Search for the cell housing the specified text and yield its (X, Y) center coordinate. 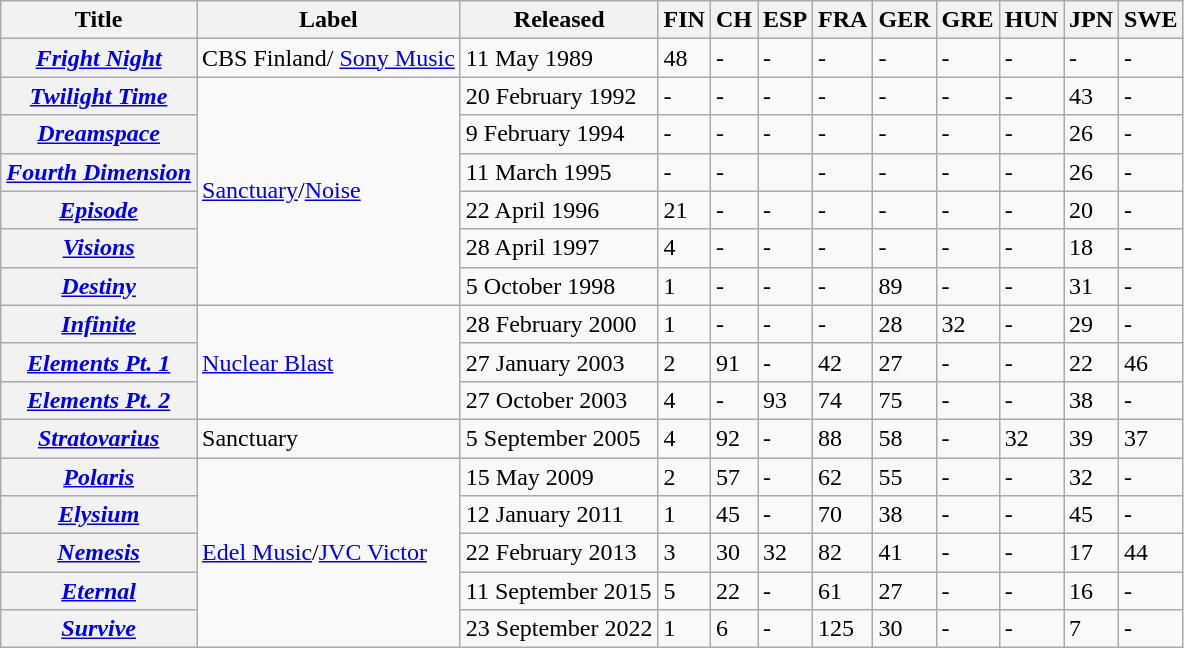
12 January 2011 (559, 515)
16 (1092, 591)
92 (734, 438)
SWE (1151, 20)
15 May 2009 (559, 477)
21 (684, 210)
55 (904, 477)
11 March 1995 (559, 172)
88 (843, 438)
Survive (99, 629)
37 (1151, 438)
17 (1092, 553)
41 (904, 553)
Label (329, 20)
GRE (968, 20)
61 (843, 591)
22 April 1996 (559, 210)
Elements Pt. 2 (99, 400)
GER (904, 20)
HUN (1031, 20)
Sanctuary (329, 438)
20 February 1992 (559, 96)
9 February 1994 (559, 134)
62 (843, 477)
42 (843, 362)
Released (559, 20)
46 (1151, 362)
74 (843, 400)
48 (684, 58)
Elements Pt. 1 (99, 362)
5 September 2005 (559, 438)
Elysium (99, 515)
Dreamspace (99, 134)
Sanctuary/Noise (329, 191)
Eternal (99, 591)
23 September 2022 (559, 629)
27 October 2003 (559, 400)
3 (684, 553)
28 April 1997 (559, 248)
Polaris (99, 477)
Twilight Time (99, 96)
91 (734, 362)
93 (786, 400)
82 (843, 553)
FIN (684, 20)
CBS Finland/ Sony Music (329, 58)
Infinite (99, 324)
20 (1092, 210)
Nuclear Blast (329, 362)
Fright Night (99, 58)
Title (99, 20)
Edel Music/JVC Victor (329, 553)
31 (1092, 286)
28 February 2000 (559, 324)
29 (1092, 324)
5 (684, 591)
ESP (786, 20)
Episode (99, 210)
39 (1092, 438)
5 October 1998 (559, 286)
Stratovarius (99, 438)
Fourth Dimension (99, 172)
43 (1092, 96)
22 February 2013 (559, 553)
Destiny (99, 286)
70 (843, 515)
Nemesis (99, 553)
CH (734, 20)
18 (1092, 248)
58 (904, 438)
57 (734, 477)
7 (1092, 629)
FRA (843, 20)
125 (843, 629)
6 (734, 629)
11 September 2015 (559, 591)
28 (904, 324)
89 (904, 286)
75 (904, 400)
Visions (99, 248)
11 May 1989 (559, 58)
44 (1151, 553)
27 January 2003 (559, 362)
JPN (1092, 20)
